Return [x, y] of the center of cell containing provided text 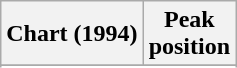
Peakposition [189, 34]
Chart (1994) [72, 34]
